Output the (X, Y) coordinate of the center of the cell containing the given text.  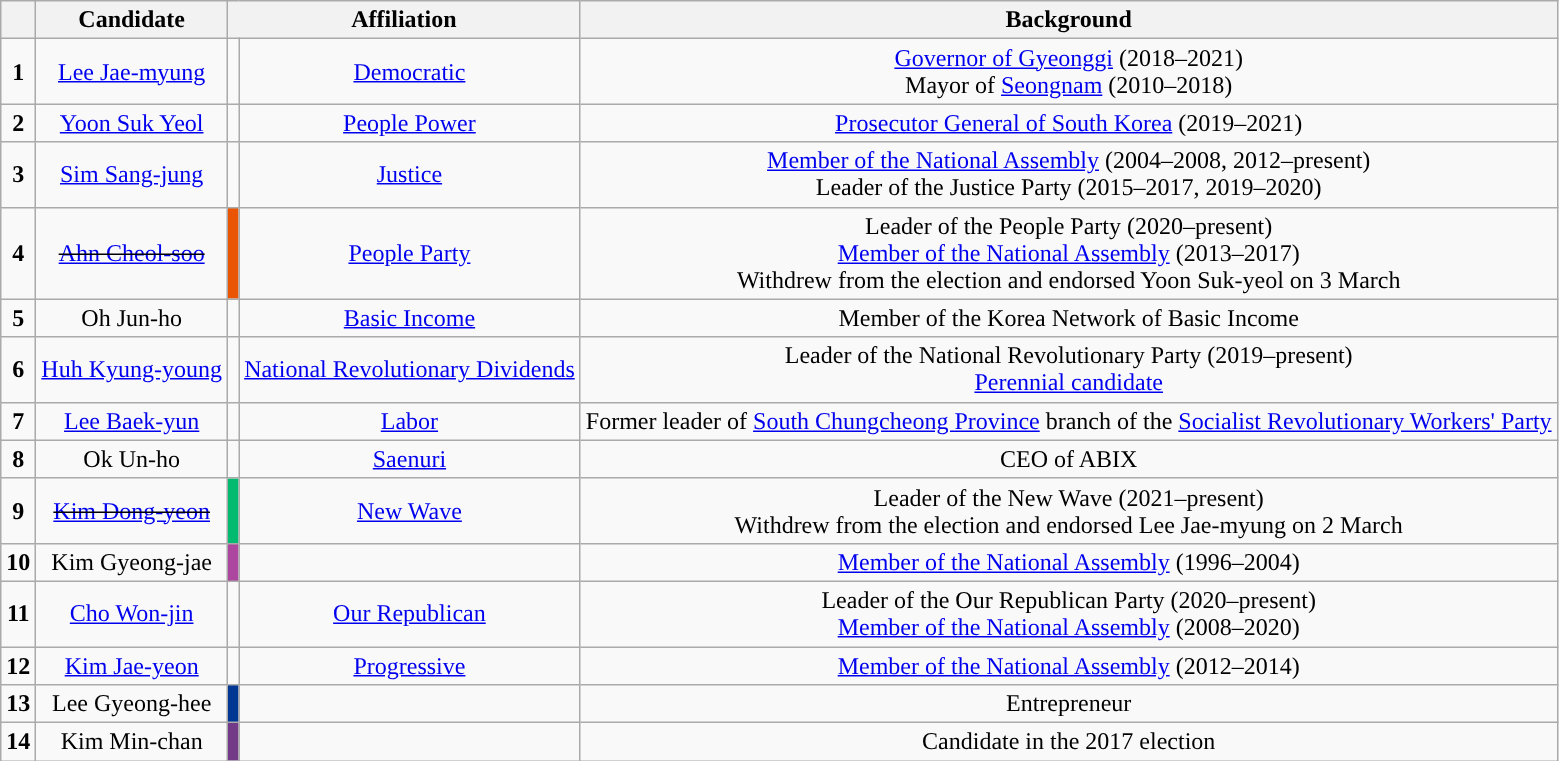
Kim Jae-yeon (132, 665)
Sim Sang-jung (132, 174)
Member of the Korea Network of Basic Income (1068, 318)
Entrepreneur (1068, 704)
5 (18, 318)
CEO of ABIX (1068, 459)
6 (18, 370)
Prosecutor General of South Korea (2019–2021) (1068, 123)
Democratic (410, 72)
Leader of the National Revolutionary Party (2019–present)Perennial candidate (1068, 370)
Labor (410, 421)
Progressive (410, 665)
New Wave (410, 510)
Governor of Gyeonggi (2018–2021)Mayor of Seongnam (2010–2018) (1068, 72)
Cho Won-jin (132, 614)
Lee Jae-myung (132, 72)
9 (18, 510)
Our Republican (410, 614)
Member of the National Assembly (2012–2014) (1068, 665)
Candidate in the 2017 election (1068, 742)
Background (1068, 20)
Candidate (132, 20)
Basic Income (410, 318)
4 (18, 253)
Oh Jun-ho (132, 318)
10 (18, 562)
2 (18, 123)
Leader of the New Wave (2021–present) Withdrew from the election and endorsed Lee Jae-myung on 2 March (1068, 510)
Ok Un-ho (132, 459)
Kim Min-chan (132, 742)
Ahn Cheol-soo (132, 253)
3 (18, 174)
Lee Gyeong-hee (132, 704)
13 (18, 704)
Affiliation (404, 20)
Former leader of South Chungcheong Province branch of the Socialist Revolutionary Workers' Party (1068, 421)
11 (18, 614)
Member of the National Assembly (1996–2004) (1068, 562)
7 (18, 421)
Kim Dong-yeon (132, 510)
People Party (410, 253)
People Power (410, 123)
Kim Gyeong-jae (132, 562)
Member of the National Assembly (2004–2008, 2012–present)Leader of the Justice Party (2015–2017, 2019–2020) (1068, 174)
Yoon Suk Yeol (132, 123)
Lee Baek-yun (132, 421)
Leader of the Our Republican Party (2020–present)Member of the National Assembly (2008–2020) (1068, 614)
14 (18, 742)
Leader of the People Party (2020–present)Member of the National Assembly (2013–2017)Withdrew from the election and endorsed Yoon Suk-yeol on 3 March (1068, 253)
8 (18, 459)
National Revolutionary Dividends (410, 370)
Huh Kyung-young (132, 370)
1 (18, 72)
12 (18, 665)
Saenuri (410, 459)
Justice (410, 174)
